Scan for the cell matching the given text and deliver its (x, y) coordinate at center. 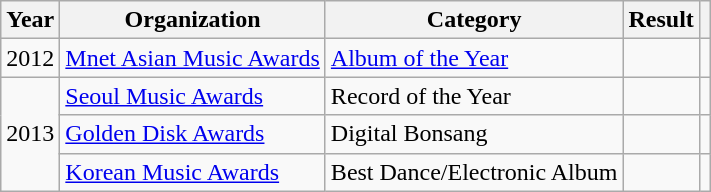
2013 (30, 134)
Album of the Year (474, 58)
Seoul Music Awards (193, 96)
Result (661, 20)
Year (30, 20)
Digital Bonsang (474, 134)
Record of the Year (474, 96)
Category (474, 20)
Best Dance/Electronic Album (474, 172)
Organization (193, 20)
Golden Disk Awards (193, 134)
Korean Music Awards (193, 172)
2012 (30, 58)
Mnet Asian Music Awards (193, 58)
